Return [x, y] of the center of cell containing provided text 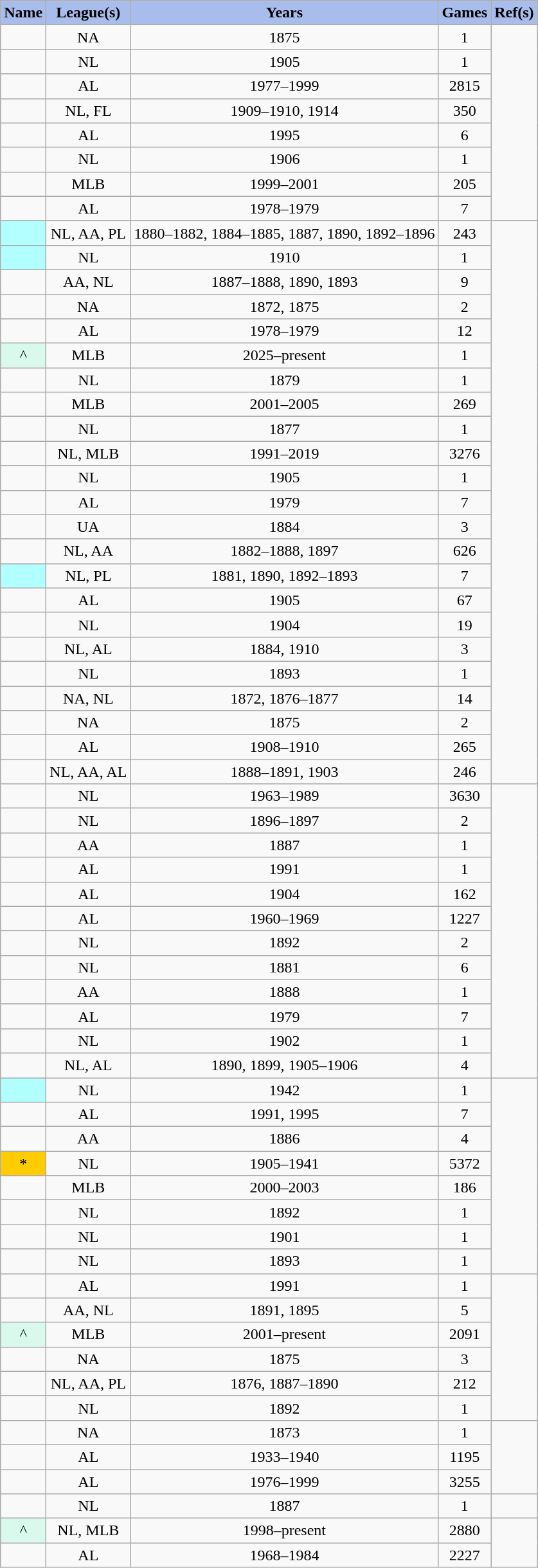
1888–1891, 1903 [284, 772]
186 [465, 1188]
NL, FL [89, 111]
1886 [284, 1139]
League(s) [89, 13]
2880 [465, 1531]
19 [465, 624]
1872, 1876–1877 [284, 698]
246 [465, 772]
205 [465, 184]
1991–2019 [284, 453]
Ref(s) [514, 13]
1960–1969 [284, 918]
2001–2005 [284, 405]
2815 [465, 86]
1906 [284, 160]
626 [465, 551]
1905–1941 [284, 1163]
1881, 1890, 1892–1893 [284, 576]
350 [465, 111]
5 [465, 1310]
1879 [284, 380]
1891, 1895 [284, 1310]
UA [89, 527]
1887–1888, 1890, 1893 [284, 282]
1896–1897 [284, 821]
1909–1910, 1914 [284, 111]
1884 [284, 527]
265 [465, 747]
2001–present [284, 1335]
1963–1989 [284, 796]
1876, 1887–1890 [284, 1383]
1902 [284, 1041]
2025–present [284, 356]
* [23, 1163]
1998–present [284, 1531]
1882–1888, 1897 [284, 551]
1877 [284, 429]
1881 [284, 967]
2227 [465, 1555]
269 [465, 405]
1977–1999 [284, 86]
1884, 1910 [284, 649]
1901 [284, 1237]
1880–1882, 1884–1885, 1887, 1890, 1892–1896 [284, 233]
3630 [465, 796]
3255 [465, 1481]
Years [284, 13]
NL, AA [89, 551]
1933–1940 [284, 1457]
3276 [465, 453]
1890, 1899, 1905–1906 [284, 1065]
162 [465, 894]
Name [23, 13]
243 [465, 233]
1942 [284, 1090]
1910 [284, 257]
67 [465, 600]
NL, PL [89, 576]
1872, 1875 [284, 307]
1888 [284, 992]
1195 [465, 1457]
1873 [284, 1432]
1227 [465, 918]
9 [465, 282]
1991, 1995 [284, 1115]
Games [465, 13]
2091 [465, 1335]
14 [465, 698]
5372 [465, 1163]
NA, NL [89, 698]
1999–2001 [284, 184]
1908–1910 [284, 747]
1976–1999 [284, 1481]
1995 [284, 135]
2000–2003 [284, 1188]
1968–1984 [284, 1555]
212 [465, 1383]
NL, AA, AL [89, 772]
12 [465, 331]
